Provide the (x, y) coordinate of the cell's center where the given text is located.  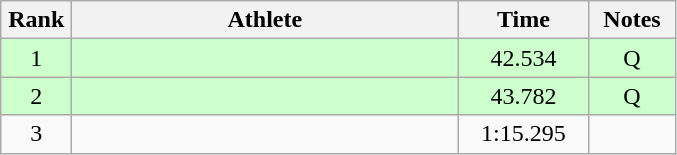
1 (36, 58)
Time (524, 20)
Rank (36, 20)
43.782 (524, 96)
3 (36, 134)
2 (36, 96)
42.534 (524, 58)
Athlete (265, 20)
1:15.295 (524, 134)
Notes (632, 20)
